Return (X, Y) of the center of cell containing provided text 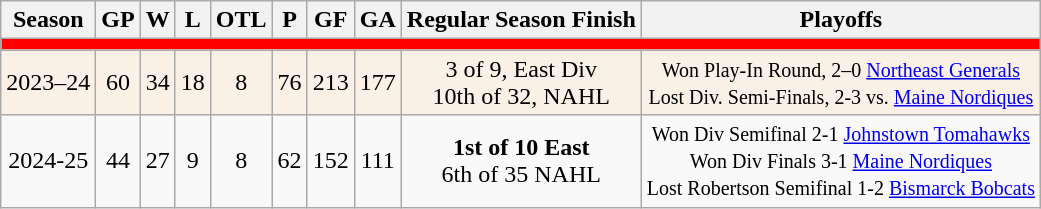
W (158, 20)
27 (158, 161)
2024-25 (48, 161)
44 (118, 161)
OTL (241, 20)
3 of 9, East Div10th of 32, NAHL (521, 82)
L (192, 20)
152 (330, 161)
Regular Season Finish (521, 20)
GA (378, 20)
Playoffs (840, 20)
111 (378, 161)
60 (118, 82)
GP (118, 20)
1st of 10 East 6th of 35 NAHL (521, 161)
18 (192, 82)
76 (290, 82)
9 (192, 161)
P (290, 20)
Season (48, 20)
Won Play-In Round, 2–0 Northeast GeneralsLost Div. Semi-Finals, 2-3 vs. Maine Nordiques (840, 82)
2023–24 (48, 82)
34 (158, 82)
Won Div Semifinal 2-1 Johnstown TomahawksWon Div Finals 3-1 Maine NordiquesLost Robertson Semifinal 1-2 Bismarck Bobcats (840, 161)
213 (330, 82)
62 (290, 161)
177 (378, 82)
GF (330, 20)
